Return the [x, y] coordinate for the center point of the cell that contains the specified text.  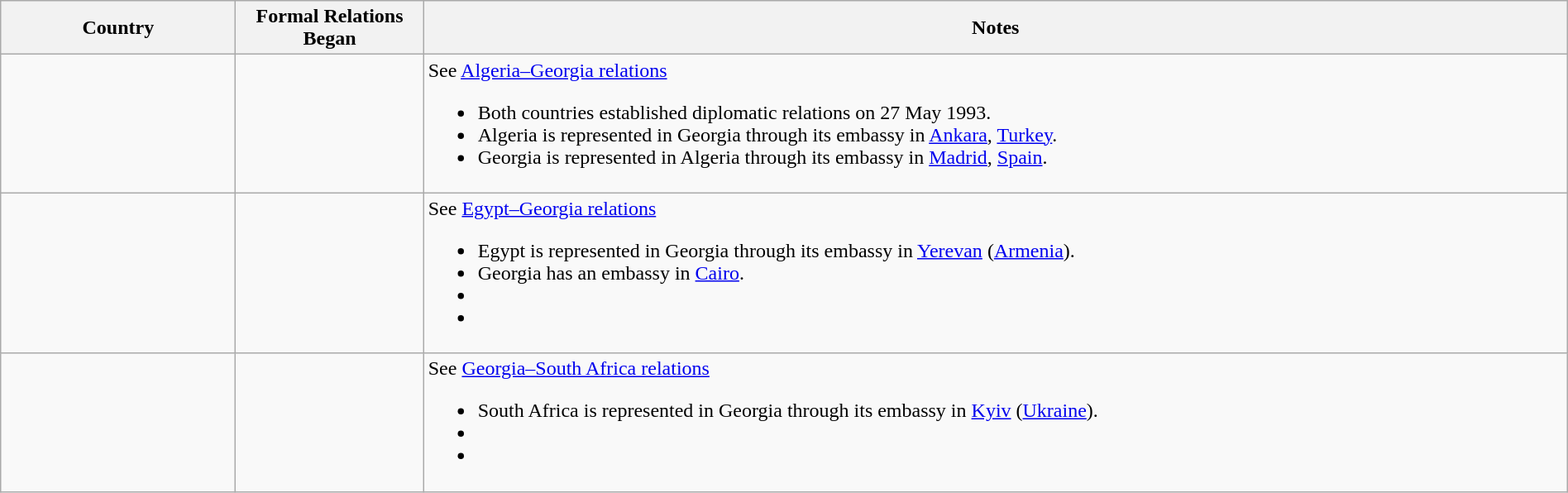
Formal Relations Began [329, 28]
See Egypt–Georgia relationsEgypt is represented in Georgia through its embassy in Yerevan (Armenia).Georgia has an embassy in Cairo. [996, 273]
Country [118, 28]
See Georgia–South Africa relationsSouth Africa is represented in Georgia through its embassy in Kyiv (Ukraine). [996, 422]
Notes [996, 28]
